For the text-containing cell, return its midpoint in (X, Y) coordinate format. 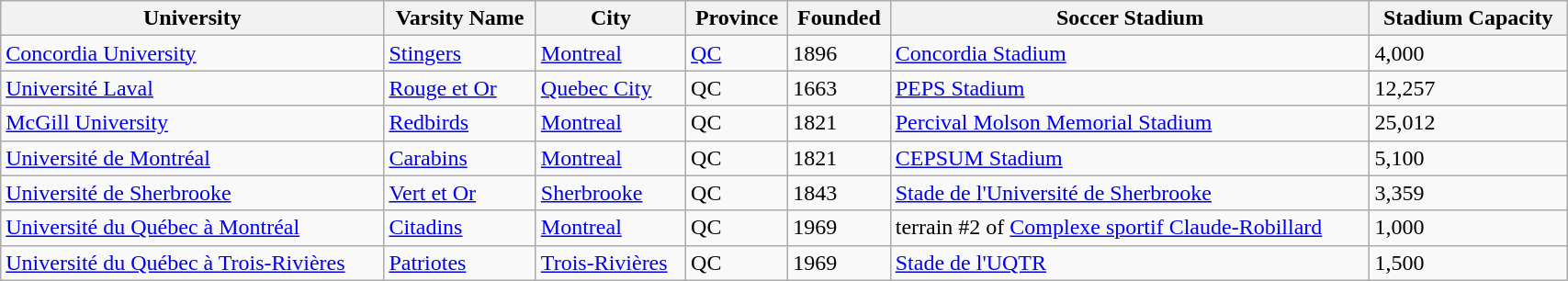
Vert et Or (459, 193)
Université de Montréal (193, 158)
Quebec City (610, 88)
CEPSUM Stadium (1130, 158)
1663 (840, 88)
Concordia University (193, 53)
3,359 (1468, 193)
Stade de l'Université de Sherbrooke (1130, 193)
University (193, 18)
Province (737, 18)
Founded (840, 18)
McGill University (193, 123)
12,257 (1468, 88)
1,000 (1468, 228)
terrain #2 of Complexe sportif Claude-Robillard (1130, 228)
Redbirds (459, 123)
Carabins (459, 158)
Université du Québec à Montréal (193, 228)
Patriotes (459, 263)
Université du Québec à Trois-Rivières (193, 263)
Université de Sherbrooke (193, 193)
1,500 (1468, 263)
Soccer Stadium (1130, 18)
Stadium Capacity (1468, 18)
5,100 (1468, 158)
25,012 (1468, 123)
Varsity Name (459, 18)
1896 (840, 53)
Stingers (459, 53)
PEPS Stadium (1130, 88)
Concordia Stadium (1130, 53)
Percival Molson Memorial Stadium (1130, 123)
1843 (840, 193)
Rouge et Or (459, 88)
Stade de l'UQTR (1130, 263)
City (610, 18)
4,000 (1468, 53)
Université Laval (193, 88)
Sherbrooke (610, 193)
Citadins (459, 228)
Trois-Rivières (610, 263)
